Capture the cell that displays the provided text and extract its [x, y] central coordinate. 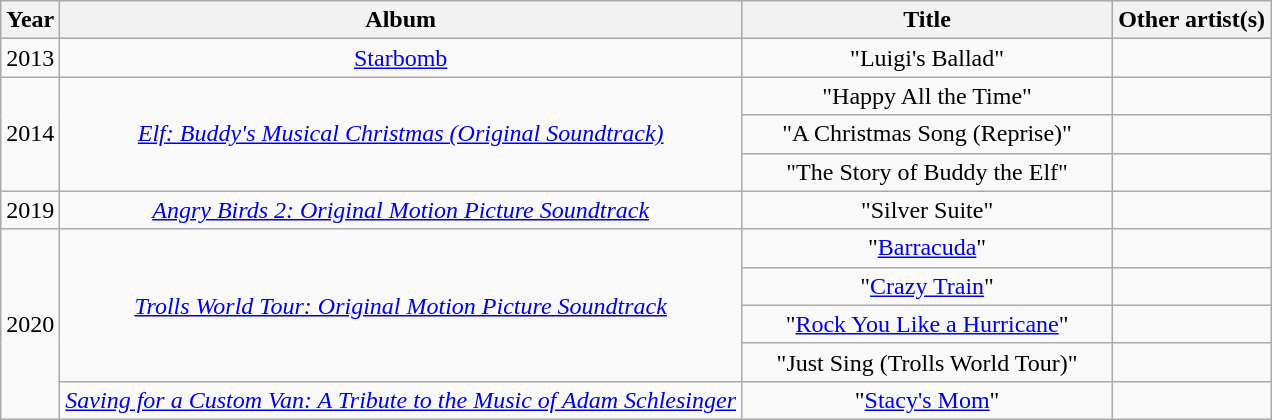
Angry Birds 2: Original Motion Picture Soundtrack [401, 210]
"Barracuda" [928, 248]
2014 [30, 134]
Other artist(s) [1192, 20]
2013 [30, 58]
Title [928, 20]
2019 [30, 210]
Saving for a Custom Van: A Tribute to the Music of Adam Schlesinger [401, 400]
2020 [30, 324]
"Crazy Train" [928, 286]
Year [30, 20]
Album [401, 20]
Elf: Buddy's Musical Christmas (Original Soundtrack) [401, 134]
"The Story of Buddy the Elf" [928, 172]
"Luigi's Ballad" [928, 58]
"A Christmas Song (Reprise)" [928, 134]
"Silver Suite" [928, 210]
Starbomb [401, 58]
"Happy All the Time" [928, 96]
"Rock You Like a Hurricane" [928, 324]
Trolls World Tour: Original Motion Picture Soundtrack [401, 305]
"Just Sing (Trolls World Tour)" [928, 362]
"Stacy's Mom" [928, 400]
